Find where the given text appears and provide that cell's center as [X, Y] coordinate. 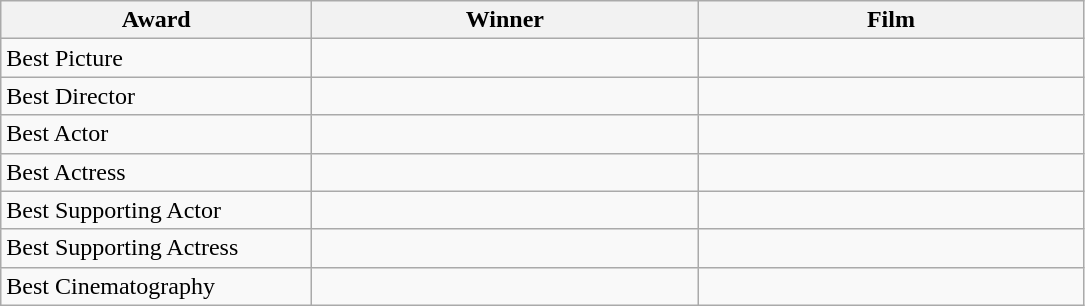
Best Actress [156, 172]
Best Director [156, 96]
Best Supporting Actor [156, 210]
Award [156, 20]
Best Supporting Actress [156, 248]
Winner [505, 20]
Best Actor [156, 134]
Film [891, 20]
Best Picture [156, 58]
Best Cinematography [156, 286]
